Return the (x, y) coordinate for the center point of the cell that contains the specified text.  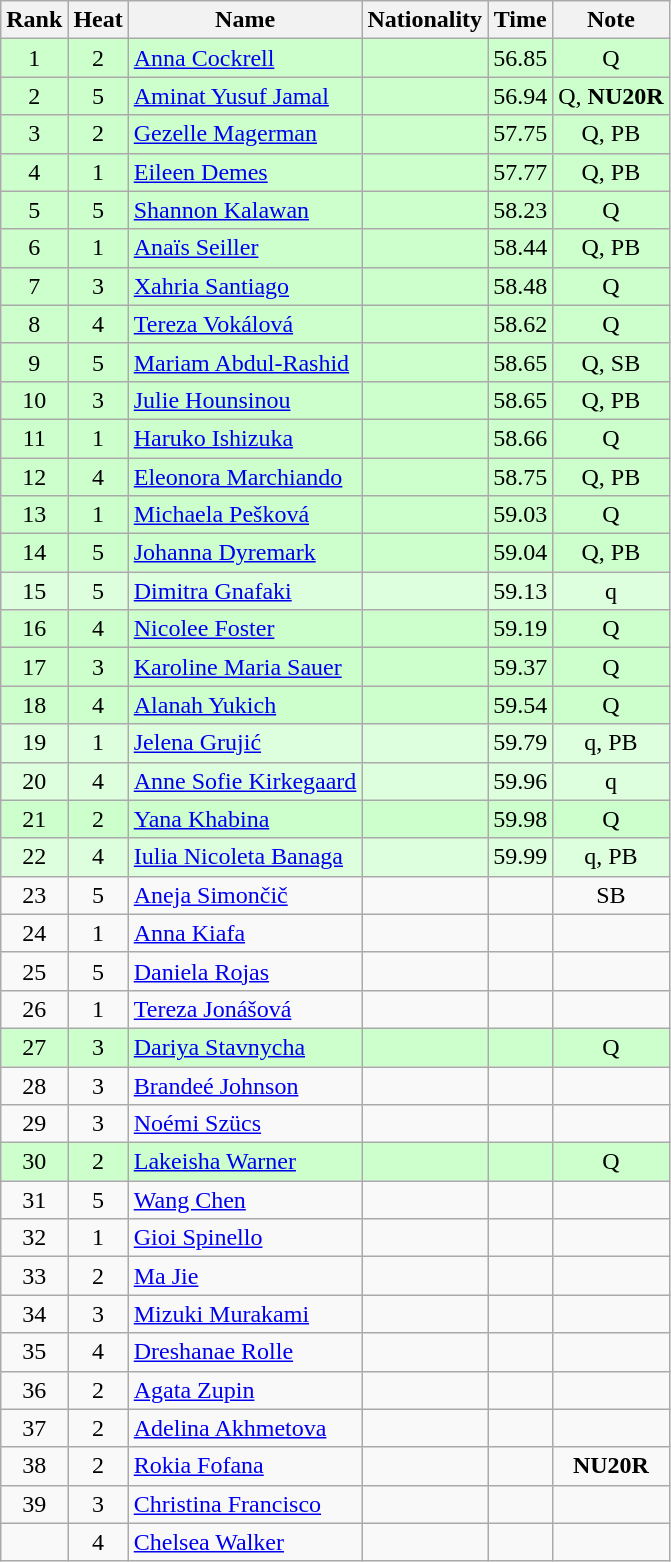
Wang Chen (245, 1200)
Ma Jie (245, 1276)
59.54 (520, 705)
7 (34, 286)
58.48 (520, 286)
58.23 (520, 210)
Xahria Santiago (245, 286)
35 (34, 1352)
Time (520, 20)
34 (34, 1314)
56.94 (520, 96)
23 (34, 895)
24 (34, 933)
Haruko Ishizuka (245, 438)
Anaïs Seiller (245, 248)
59.19 (520, 629)
Iulia Nicoleta Banaga (245, 857)
Rank (34, 20)
15 (34, 591)
Julie Hounsinou (245, 400)
Eileen Demes (245, 172)
59.96 (520, 781)
Yana Khabina (245, 819)
Eleonora Marchiando (245, 477)
58.62 (520, 324)
Alanah Yukich (245, 705)
38 (34, 1466)
Adelina Akhmetova (245, 1428)
Name (245, 20)
Aminat Yusuf Jamal (245, 96)
Tereza Jonášová (245, 1009)
22 (34, 857)
58.66 (520, 438)
56.85 (520, 58)
59.98 (520, 819)
57.75 (520, 134)
59.03 (520, 515)
Tereza Vokálová (245, 324)
Dariya Stavnycha (245, 1047)
Note (611, 20)
37 (34, 1428)
26 (34, 1009)
31 (34, 1200)
Q, SB (611, 362)
59.79 (520, 743)
Agata Zupin (245, 1390)
Anna Cockrell (245, 58)
6 (34, 248)
Karoline Maria Sauer (245, 667)
Gioi Spinello (245, 1238)
Dreshanae Rolle (245, 1352)
9 (34, 362)
32 (34, 1238)
11 (34, 438)
20 (34, 781)
14 (34, 553)
25 (34, 971)
Michaela Pešková (245, 515)
Shannon Kalawan (245, 210)
Rokia Fofana (245, 1466)
Brandeé Johnson (245, 1085)
27 (34, 1047)
Mariam Abdul-Rashid (245, 362)
36 (34, 1390)
SB (611, 895)
Jelena Grujić (245, 743)
Johanna Dyremark (245, 553)
Christina Francisco (245, 1504)
13 (34, 515)
19 (34, 743)
Heat (98, 20)
18 (34, 705)
58.44 (520, 248)
Daniela Rojas (245, 971)
16 (34, 629)
59.37 (520, 667)
59.99 (520, 857)
Lakeisha Warner (245, 1162)
57.77 (520, 172)
Chelsea Walker (245, 1542)
29 (34, 1124)
Q, NU20R (611, 96)
Gezelle Magerman (245, 134)
Dimitra Gnafaki (245, 591)
59.13 (520, 591)
21 (34, 819)
28 (34, 1085)
39 (34, 1504)
8 (34, 324)
Nicolee Foster (245, 629)
Nationality (425, 20)
Anna Kiafa (245, 933)
12 (34, 477)
59.04 (520, 553)
10 (34, 400)
58.75 (520, 477)
33 (34, 1276)
Aneja Simončič (245, 895)
30 (34, 1162)
NU20R (611, 1466)
17 (34, 667)
Anne Sofie Kirkegaard (245, 781)
Mizuki Murakami (245, 1314)
Noémi Szücs (245, 1124)
